Detect which cell encompasses the target text, then output its (x, y) center coordinate. 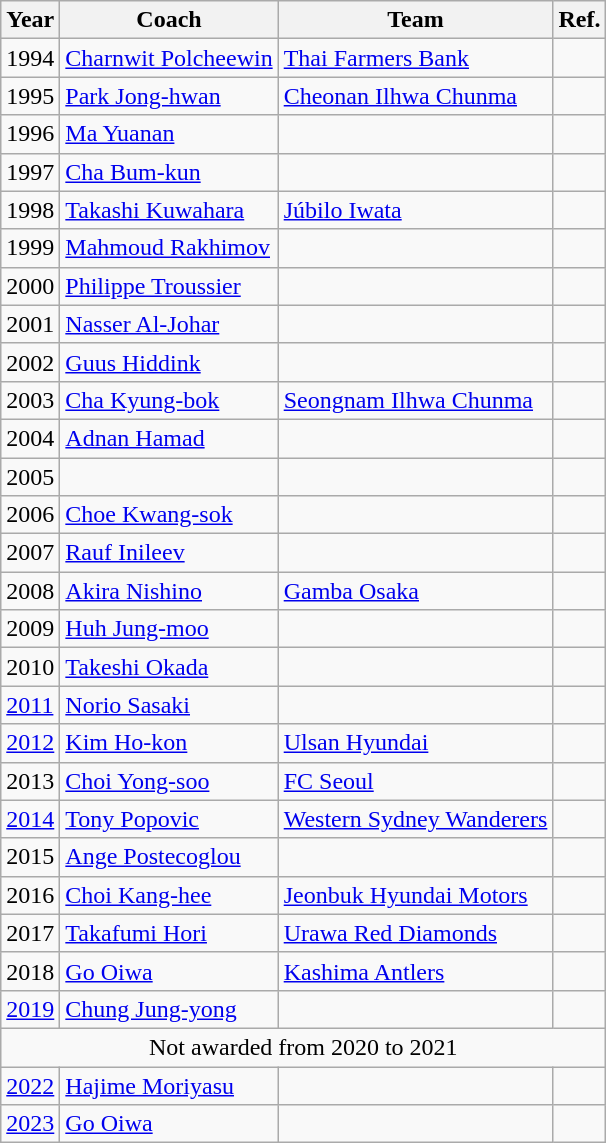
2004 (30, 438)
2008 (30, 591)
2003 (30, 400)
Year (30, 20)
Team (416, 20)
2000 (30, 286)
2001 (30, 324)
Chung Jung-yong (169, 1009)
2013 (30, 781)
2006 (30, 515)
2010 (30, 667)
2022 (30, 1085)
Choi Yong-soo (169, 781)
FC Seoul (416, 781)
Choi Kang-hee (169, 895)
2014 (30, 819)
2015 (30, 857)
Ange Postecoglou (169, 857)
Jeonbuk Hyundai Motors (416, 895)
Philippe Troussier (169, 286)
2005 (30, 477)
Cha Kyung-bok (169, 400)
2012 (30, 743)
Cheonan Ilhwa Chunma (416, 96)
1994 (30, 58)
Hajime Moriyasu (169, 1085)
2011 (30, 705)
Akira Nishino (169, 591)
Kim Ho-kon (169, 743)
Coach (169, 20)
Ma Yuanan (169, 134)
Seongnam Ilhwa Chunma (416, 400)
Gamba Osaka (416, 591)
Cha Bum-kun (169, 172)
Nasser Al-Johar (169, 324)
1995 (30, 96)
Júbilo Iwata (416, 210)
Takafumi Hori (169, 933)
Takashi Kuwahara (169, 210)
Takeshi Okada (169, 667)
2023 (30, 1124)
Park Jong-hwan (169, 96)
1996 (30, 134)
Ulsan Hyundai (416, 743)
Guus Hiddink (169, 362)
2019 (30, 1009)
2007 (30, 553)
Adnan Hamad (169, 438)
2016 (30, 895)
2002 (30, 362)
Tony Popovic (169, 819)
Not awarded from 2020 to 2021 (304, 1047)
Thai Farmers Bank (416, 58)
Kashima Antlers (416, 971)
2018 (30, 971)
Norio Sasaki (169, 705)
Charnwit Polcheewin (169, 58)
Huh Jung-moo (169, 629)
Urawa Red Diamonds (416, 933)
1999 (30, 248)
2017 (30, 933)
1997 (30, 172)
Ref. (580, 20)
Western Sydney Wanderers (416, 819)
Rauf Inileev (169, 553)
Choe Kwang-sok (169, 515)
1998 (30, 210)
2009 (30, 629)
Mahmoud Rakhimov (169, 248)
